Identify which cell holds the provided text, then report its [x, y] central coordinate. 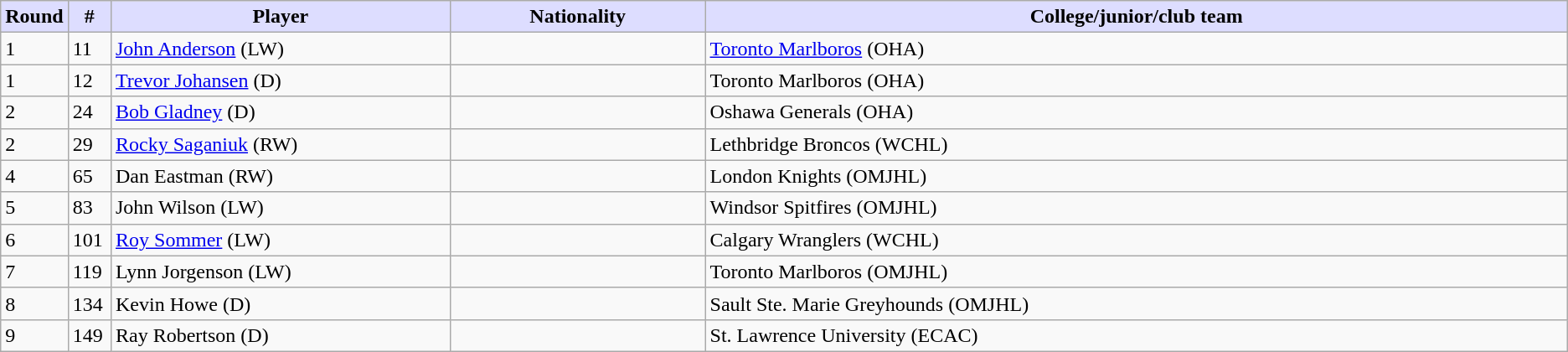
Lethbridge Broncos (WCHL) [1136, 144]
9 [34, 335]
Trevor Johansen (D) [280, 80]
# [89, 17]
St. Lawrence University (ECAC) [1136, 335]
Windsor Spitfires (OMJHL) [1136, 208]
College/junior/club team [1136, 17]
134 [89, 303]
119 [89, 272]
24 [89, 112]
6 [34, 240]
12 [89, 80]
Calgary Wranglers (WCHL) [1136, 240]
Lynn Jorgenson (LW) [280, 272]
John Wilson (LW) [280, 208]
Roy Sommer (LW) [280, 240]
Round [34, 17]
Ray Robertson (D) [280, 335]
11 [89, 49]
Kevin Howe (D) [280, 303]
Sault Ste. Marie Greyhounds (OMJHL) [1136, 303]
Nationality [578, 17]
7 [34, 272]
83 [89, 208]
29 [89, 144]
149 [89, 335]
101 [89, 240]
Rocky Saganiuk (RW) [280, 144]
John Anderson (LW) [280, 49]
Dan Eastman (RW) [280, 176]
4 [34, 176]
Player [280, 17]
London Knights (OMJHL) [1136, 176]
65 [89, 176]
Toronto Marlboros (OMJHL) [1136, 272]
Oshawa Generals (OHA) [1136, 112]
8 [34, 303]
Bob Gladney (D) [280, 112]
5 [34, 208]
